Output the [x, y] coordinate of the center of the cell containing the given text.  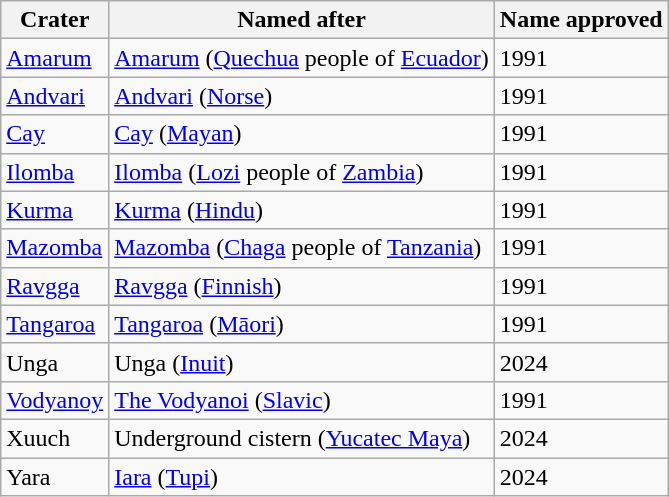
Kurma (Hindu) [302, 210]
Mazomba [55, 248]
Mazomba (Chaga people of Tanzania) [302, 248]
Ilomba (Lozi people of Zambia) [302, 172]
Iara (Tupi) [302, 477]
Named after [302, 20]
Andvari [55, 96]
Xuuch [55, 438]
Underground cistern (Yucatec Maya) [302, 438]
Ravgga [55, 286]
Tangaroa [55, 324]
Ravgga (Finnish) [302, 286]
Unga [55, 362]
Name approved [581, 20]
Ilomba [55, 172]
Unga (Inuit) [302, 362]
Cay [55, 134]
Vodyanoy [55, 400]
Crater [55, 20]
Amarum [55, 58]
Amarum (Quechua people of Ecuador) [302, 58]
Tangaroa (Māori) [302, 324]
The Vodyanoi (Slavic) [302, 400]
Yara [55, 477]
Cay (Mayan) [302, 134]
Kurma [55, 210]
Andvari (Norse) [302, 96]
